Find where the given text appears and provide that cell's center as [X, Y] coordinate. 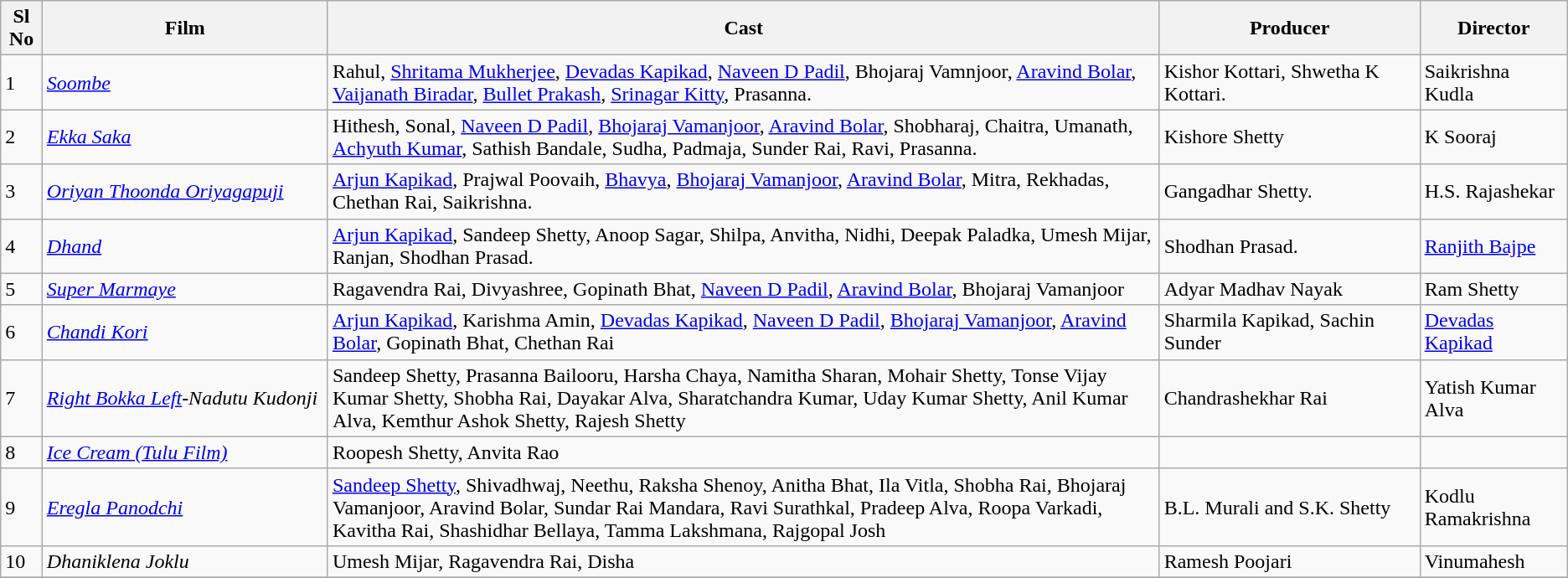
Saikrishna Kudla [1493, 82]
Arjun Kapikad, Karishma Amin, Devadas Kapikad, Naveen D Padil, Bhojaraj Vamanjoor, Aravind Bolar, Gopinath Bhat, Chethan Rai [744, 332]
5 [22, 289]
Arjun Kapikad, Sandeep Shetty, Anoop Sagar, Shilpa, Anvitha, Nidhi, Deepak Paladka, Umesh Mijar, Ranjan, Shodhan Prasad. [744, 246]
1 [22, 82]
Producer [1290, 28]
Dhaniklena Joklu [184, 561]
6 [22, 332]
Arjun Kapikad, Prajwal Poovaih, Bhavya, Bhojaraj Vamanjoor, Aravind Bolar, Mitra, Rekhadas, Chethan Rai, Saikrishna. [744, 191]
Soombe [184, 82]
Yatish Kumar Alva [1493, 398]
K Sooraj [1493, 137]
Dhand [184, 246]
H.S. Rajashekar [1493, 191]
Oriyan Thoonda Oriyagapuji [184, 191]
Cast [744, 28]
4 [22, 246]
Film [184, 28]
Vinumahesh [1493, 561]
Ragavendra Rai, Divyashree, Gopinath Bhat, Naveen D Padil, Aravind Bolar, Bhojaraj Vamanjoor [744, 289]
Adyar Madhav Nayak [1290, 289]
Kishore Shetty [1290, 137]
Kodlu Ramakrishna [1493, 507]
Kishor Kottari, Shwetha K Kottari. [1290, 82]
Sharmila Kapikad, Sachin Sunder [1290, 332]
Chandrashekhar Rai [1290, 398]
Shodhan Prasad. [1290, 246]
Ice Cream (Tulu Film) [184, 452]
8 [22, 452]
2 [22, 137]
Roopesh Shetty, Anvita Rao [744, 452]
Umesh Mijar, Ragavendra Rai, Disha [744, 561]
Eregla Panodchi [184, 507]
Chandi Kori [184, 332]
Ramesh Poojari [1290, 561]
Gangadhar Shetty. [1290, 191]
Sl No [22, 28]
Right Bokka Left-Nadutu Kudonji [184, 398]
Ranjith Bajpe [1493, 246]
Director [1493, 28]
Devadas Kapikad [1493, 332]
B.L. Murali and S.K. Shetty [1290, 507]
Ram Shetty [1493, 289]
Ekka Saka [184, 137]
Super Marmaye [184, 289]
7 [22, 398]
10 [22, 561]
9 [22, 507]
3 [22, 191]
